Determine the [x, y] coordinate at the center of the cell enclosing the given text.  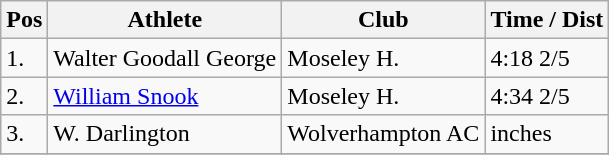
2. [24, 96]
Walter Goodall George [165, 58]
inches [547, 134]
William Snook [165, 96]
Athlete [165, 20]
Wolverhampton AC [384, 134]
W. Darlington [165, 134]
Club [384, 20]
4:18 2/5 [547, 58]
1. [24, 58]
3. [24, 134]
4:34 2/5 [547, 96]
Time / Dist [547, 20]
Pos [24, 20]
